Return the (x, y) coordinate for the center point of the cell that contains the specified text.  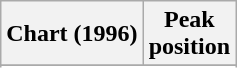
Chart (1996) (72, 34)
Peakposition (189, 34)
